Return the (x, y) coordinate for the center point of the cell that contains the specified text.  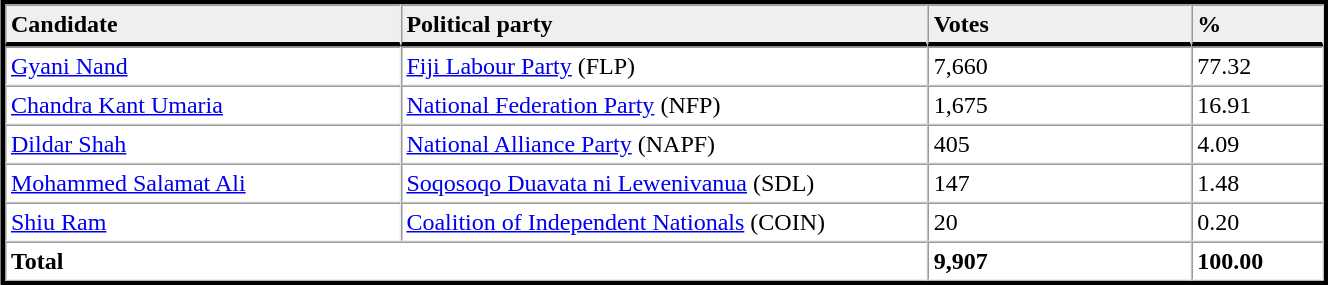
National Federation Party (NFP) (664, 106)
100.00 (1257, 262)
Candidate (202, 25)
9,907 (1060, 262)
Gyani Nand (202, 66)
7,660 (1060, 66)
405 (1060, 144)
1.48 (1257, 184)
Chandra Kant Umaria (202, 106)
National Alliance Party (NAPF) (664, 144)
77.32 (1257, 66)
Mohammed Salamat Ali (202, 184)
16.91 (1257, 106)
Shiu Ram (202, 222)
Total (466, 262)
1,675 (1060, 106)
20 (1060, 222)
Fiji Labour Party (FLP) (664, 66)
4.09 (1257, 144)
Political party (664, 25)
Votes (1060, 25)
Soqosoqo Duavata ni Lewenivanua (SDL) (664, 184)
147 (1060, 184)
0.20 (1257, 222)
Dildar Shah (202, 144)
Coalition of Independent Nationals (COIN) (664, 222)
% (1257, 25)
